Pinpoint the cell where the given text exists, returning its (X, Y) midpoint coordinate. 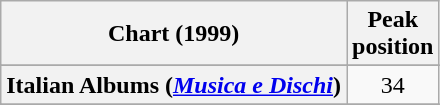
Chart (1999) (174, 34)
Italian Albums (Musica e Dischi) (174, 85)
Peakposition (393, 34)
34 (393, 85)
